Search for the cell housing the specified text and yield its [X, Y] center coordinate. 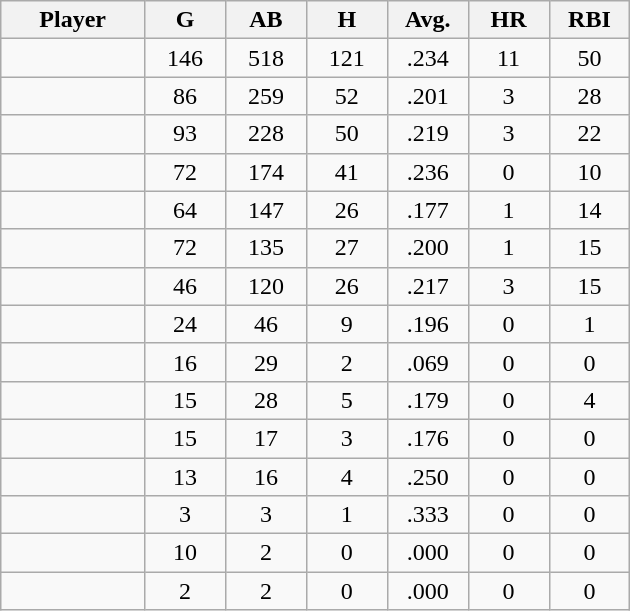
86 [186, 96]
.196 [428, 324]
.177 [428, 210]
24 [186, 324]
135 [266, 248]
174 [266, 172]
228 [266, 134]
.201 [428, 96]
.236 [428, 172]
5 [346, 400]
.200 [428, 248]
HR [508, 20]
RBI [590, 20]
.069 [428, 362]
14 [590, 210]
17 [266, 438]
146 [186, 58]
.219 [428, 134]
64 [186, 210]
.176 [428, 438]
Avg. [428, 20]
.250 [428, 477]
147 [266, 210]
93 [186, 134]
13 [186, 477]
.333 [428, 515]
.234 [428, 58]
518 [266, 58]
27 [346, 248]
259 [266, 96]
.217 [428, 286]
120 [266, 286]
11 [508, 58]
9 [346, 324]
121 [346, 58]
22 [590, 134]
G [186, 20]
H [346, 20]
29 [266, 362]
AB [266, 20]
.179 [428, 400]
Player [73, 20]
41 [346, 172]
52 [346, 96]
